Detect which cell encompasses the target text, then output its [X, Y] center coordinate. 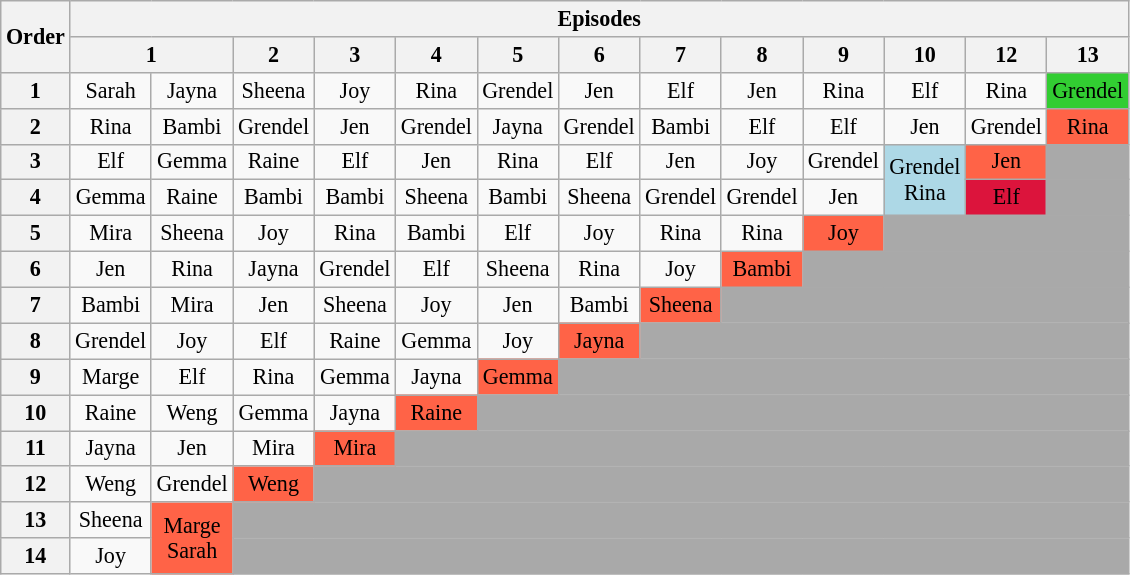
GrendelRina [924, 180]
Order [36, 36]
Marge [110, 377]
Sarah [110, 90]
Marge Sarah [192, 538]
11 [36, 448]
Episodes [599, 18]
14 [36, 556]
